Return the [x, y] coordinate for the center point of the cell that contains the specified text.  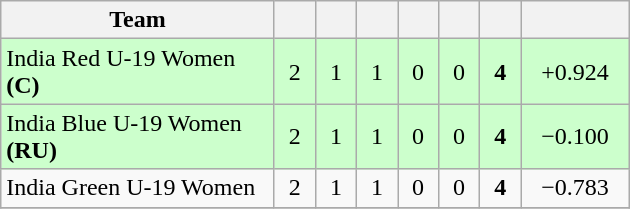
+0.924 [576, 72]
India Blue U-19 Women (RU) [138, 136]
India Red U-19 Women (C) [138, 72]
−0.100 [576, 136]
Team [138, 20]
−0.783 [576, 188]
India Green U-19 Women [138, 188]
